Locate the cell with the specified text and output its [X, Y] center coordinate. 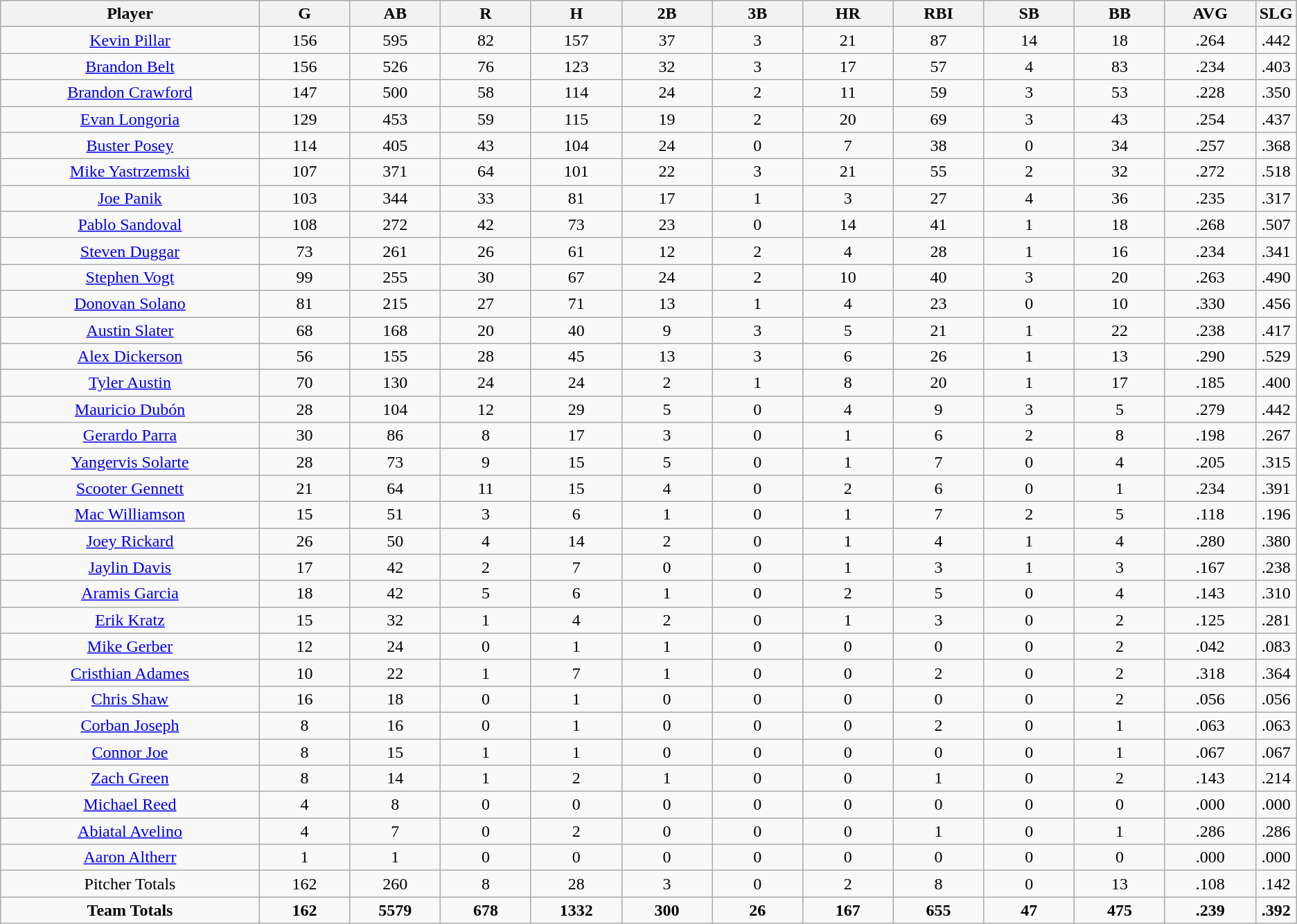
Gerardo Parra [130, 436]
38 [938, 145]
.083 [1276, 646]
115 [576, 119]
.264 [1210, 40]
Chris Shaw [130, 699]
29 [576, 409]
155 [395, 357]
Mike Yastrzemski [130, 172]
Cristhian Adames [130, 673]
.417 [1276, 330]
34 [1120, 145]
87 [938, 40]
58 [486, 93]
260 [395, 884]
.263 [1210, 277]
Stephen Vogt [130, 277]
45 [576, 357]
5579 [395, 910]
215 [395, 303]
19 [667, 119]
47 [1030, 910]
595 [395, 40]
.456 [1276, 303]
405 [395, 145]
.254 [1210, 119]
99 [305, 277]
Mike Gerber [130, 646]
475 [1120, 910]
.142 [1276, 884]
76 [486, 66]
655 [938, 910]
.228 [1210, 93]
SLG [1276, 14]
G [305, 14]
.490 [1276, 277]
.318 [1210, 673]
55 [938, 172]
108 [305, 224]
50 [395, 541]
168 [395, 330]
.125 [1210, 620]
Joe Panik [130, 198]
2B [667, 14]
Mauricio Dubón [130, 409]
.529 [1276, 357]
Player [130, 14]
526 [395, 66]
Aramis Garcia [130, 594]
Evan Longoria [130, 119]
Abiatal Avelino [130, 831]
.267 [1276, 436]
RBI [938, 14]
.268 [1210, 224]
SB [1030, 14]
37 [667, 40]
Buster Posey [130, 145]
167 [848, 910]
344 [395, 198]
500 [395, 93]
Donovan Solano [130, 303]
255 [395, 277]
R [486, 14]
68 [305, 330]
83 [1120, 66]
3B [758, 14]
Team Totals [130, 910]
261 [395, 251]
.350 [1276, 93]
HR [848, 14]
.118 [1210, 515]
.403 [1276, 66]
272 [395, 224]
.239 [1210, 910]
Joey Rickard [130, 541]
.507 [1276, 224]
Yangervis Solarte [130, 462]
.279 [1210, 409]
157 [576, 40]
.214 [1276, 779]
.437 [1276, 119]
.205 [1210, 462]
36 [1120, 198]
41 [938, 224]
70 [305, 383]
.330 [1210, 303]
Brandon Belt [130, 66]
.290 [1210, 357]
Brandon Crawford [130, 93]
53 [1120, 93]
103 [305, 198]
.380 [1276, 541]
.364 [1276, 673]
123 [576, 66]
.257 [1210, 145]
678 [486, 910]
56 [305, 357]
107 [305, 172]
AVG [1210, 14]
69 [938, 119]
71 [576, 303]
.400 [1276, 383]
Mac Williamson [130, 515]
.042 [1210, 646]
Pablo Sandoval [130, 224]
129 [305, 119]
51 [395, 515]
Kevin Pillar [130, 40]
.315 [1276, 462]
67 [576, 277]
61 [576, 251]
371 [395, 172]
101 [576, 172]
.392 [1276, 910]
.167 [1210, 567]
.341 [1276, 251]
130 [395, 383]
AB [395, 14]
57 [938, 66]
.198 [1210, 436]
BB [1120, 14]
.317 [1276, 198]
Scooter Gennett [130, 488]
Alex Dickerson [130, 357]
.518 [1276, 172]
.280 [1210, 541]
.391 [1276, 488]
.281 [1276, 620]
1332 [576, 910]
Jaylin Davis [130, 567]
Austin Slater [130, 330]
Connor Joe [130, 752]
Corban Joseph [130, 725]
147 [305, 93]
Pitcher Totals [130, 884]
.368 [1276, 145]
Michael Reed [130, 805]
.108 [1210, 884]
.310 [1276, 594]
86 [395, 436]
300 [667, 910]
Aaron Altherr [130, 858]
Steven Duggar [130, 251]
82 [486, 40]
H [576, 14]
Erik Kratz [130, 620]
.235 [1210, 198]
33 [486, 198]
.185 [1210, 383]
Zach Green [130, 779]
Tyler Austin [130, 383]
453 [395, 119]
.272 [1210, 172]
.196 [1276, 515]
